Capture the cell that displays the provided text and extract its (x, y) central coordinate. 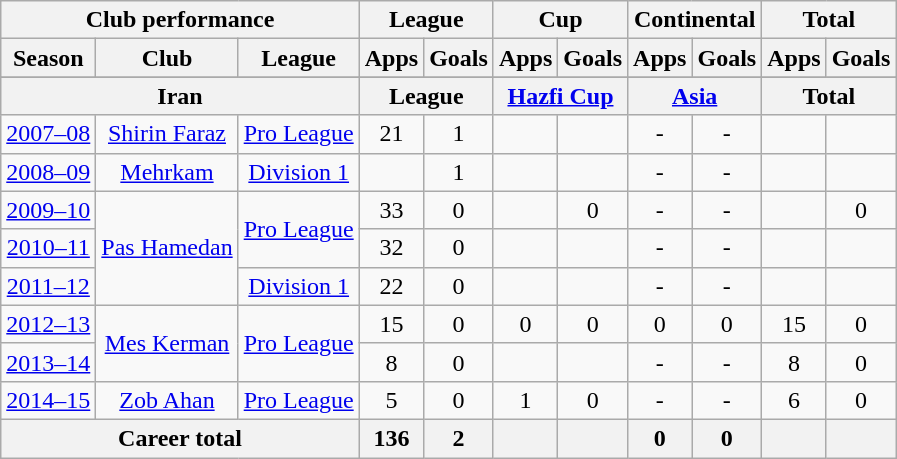
Asia (695, 96)
Zob Ahan (167, 400)
33 (391, 210)
Club performance (180, 20)
Season (48, 58)
2014–15 (48, 400)
2008–09 (48, 172)
2007–08 (48, 134)
5 (391, 400)
Mehrkam (167, 172)
Cup (560, 20)
Mes Kerman (167, 343)
2 (459, 438)
Hazfi Cup (560, 96)
21 (391, 134)
2012–13 (48, 324)
Club (167, 58)
6 (794, 400)
Career total (180, 438)
Continental (695, 20)
136 (391, 438)
Shirin Faraz (167, 134)
2013–14 (48, 362)
32 (391, 248)
2009–10 (48, 210)
Iran (180, 96)
Pas Hamedan (167, 248)
22 (391, 286)
2011–12 (48, 286)
2010–11 (48, 248)
